Return the [X, Y] coordinate for the center point of the cell that contains the specified text.  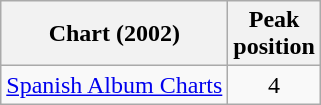
Peakposition [274, 34]
4 [274, 85]
Chart (2002) [114, 34]
Spanish Album Charts [114, 85]
